Search for the cell housing the specified text and yield its (X, Y) center coordinate. 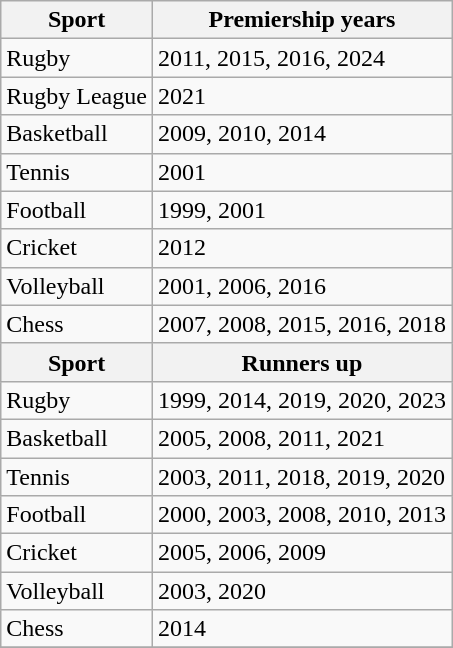
2012 (302, 248)
2011, 2015, 2016, 2024 (302, 58)
2021 (302, 96)
2001, 2006, 2016 (302, 286)
1999, 2001 (302, 210)
2007, 2008, 2015, 2016, 2018 (302, 324)
2000, 2003, 2008, 2010, 2013 (302, 515)
2001 (302, 172)
Premiership years (302, 20)
2009, 2010, 2014 (302, 134)
Runners up (302, 362)
Rugby League (77, 96)
1999, 2014, 2019, 2020, 2023 (302, 400)
2005, 2006, 2009 (302, 553)
2005, 2008, 2011, 2021 (302, 438)
2003, 2011, 2018, 2019, 2020 (302, 477)
2003, 2020 (302, 591)
2014 (302, 629)
